Capture the cell that displays the provided text and extract its [X, Y] central coordinate. 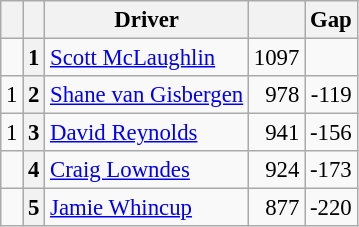
4 [34, 170]
924 [277, 170]
2 [34, 95]
Jamie Whincup [147, 208]
877 [277, 208]
1097 [277, 58]
David Reynolds [147, 133]
5 [34, 208]
-173 [331, 170]
Shane van Gisbergen [147, 95]
-119 [331, 95]
Gap [331, 20]
-156 [331, 133]
978 [277, 95]
Driver [147, 20]
-220 [331, 208]
Scott McLaughlin [147, 58]
941 [277, 133]
Craig Lowndes [147, 170]
3 [34, 133]
